Search for the cell housing the specified text and yield its (x, y) center coordinate. 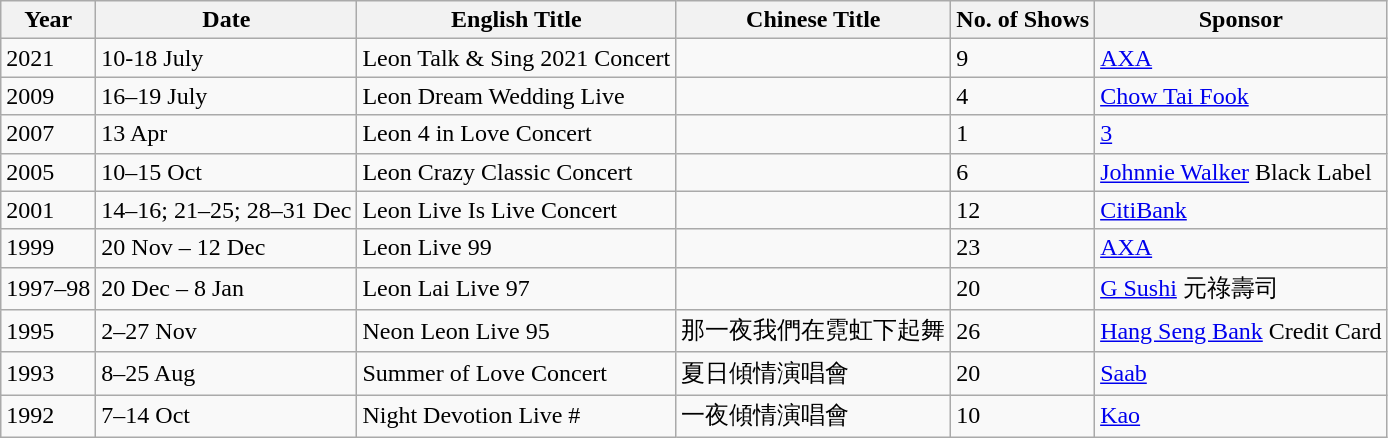
1997–98 (48, 288)
23 (1023, 248)
9 (1023, 58)
2005 (48, 172)
一夜傾情演唱會 (814, 416)
13 Apr (226, 134)
Hang Seng Bank Credit Card (1241, 332)
2001 (48, 210)
10 (1023, 416)
Johnnie Walker Black Label (1241, 172)
1992 (48, 416)
14–16; 21–25; 28–31 Dec (226, 210)
Leon Dream Wedding Live (516, 96)
20 Dec – 8 Jan (226, 288)
Leon Live Is Live Concert (516, 210)
Leon Crazy Classic Concert (516, 172)
12 (1023, 210)
Sponsor (1241, 20)
Leon 4 in Love Concert (516, 134)
3 (1241, 134)
Leon Lai Live 97 (516, 288)
1 (1023, 134)
20 Nov – 12 Dec (226, 248)
2021 (48, 58)
1995 (48, 332)
7–14 Oct (226, 416)
夏日傾情演唱會 (814, 374)
10–15 Oct (226, 172)
2007 (48, 134)
Leon Talk & Sing 2021 Concert (516, 58)
1993 (48, 374)
1999 (48, 248)
6 (1023, 172)
Kao (1241, 416)
Saab (1241, 374)
Summer of Love Concert (516, 374)
2–27 Nov (226, 332)
2009 (48, 96)
Date (226, 20)
16–19 July (226, 96)
Night Devotion Live # (516, 416)
English Title (516, 20)
Leon Live 99 (516, 248)
Chinese Title (814, 20)
4 (1023, 96)
8–25 Aug (226, 374)
No. of Shows (1023, 20)
CitiBank (1241, 210)
Neon Leon Live 95 (516, 332)
10-18 July (226, 58)
G Sushi 元祿壽司 (1241, 288)
26 (1023, 332)
Year (48, 20)
Chow Tai Fook (1241, 96)
那一夜我們在霓虹下起舞 (814, 332)
